Return the (X, Y) coordinate for the center point of the cell that contains the specified text.  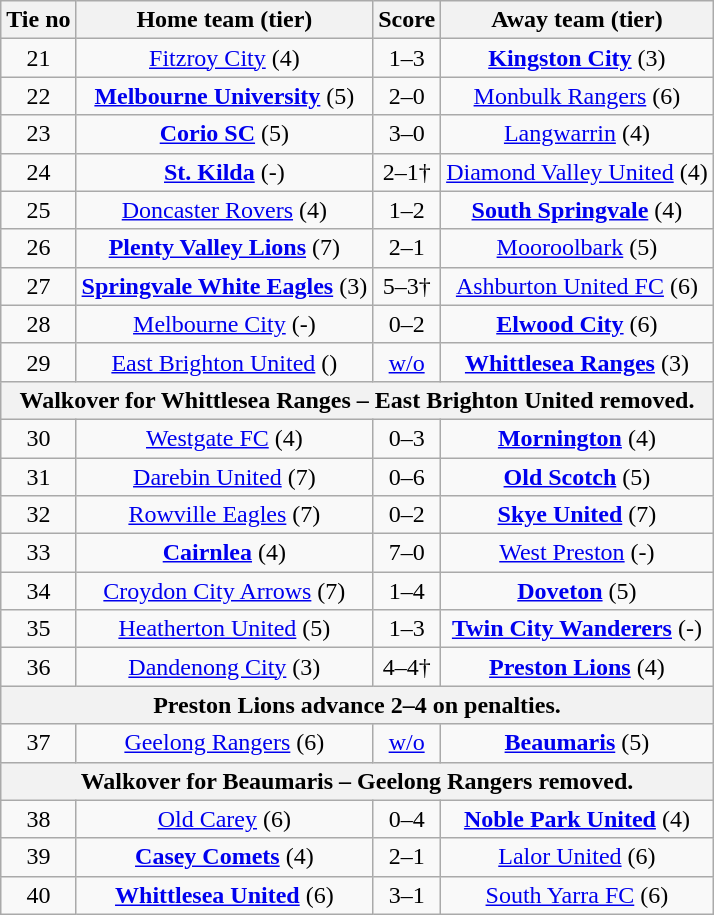
Mooroolbark (5) (578, 248)
38 (38, 819)
23 (38, 134)
3–0 (407, 134)
South Yarra FC (6) (578, 895)
0–3 (407, 438)
7–0 (407, 553)
28 (38, 324)
Skye United (7) (578, 515)
Diamond Valley United (4) (578, 172)
Corio SC (5) (224, 134)
Langwarrin (4) (578, 134)
29 (38, 362)
Ashburton United FC (6) (578, 286)
Old Scotch (5) (578, 477)
36 (38, 667)
St. Kilda (-) (224, 172)
Melbourne University (5) (224, 96)
Whittlesea Ranges (3) (578, 362)
Walkover for Beaumaris – Geelong Rangers removed. (357, 781)
Noble Park United (4) (578, 819)
32 (38, 515)
37 (38, 743)
24 (38, 172)
Cairnlea (4) (224, 553)
5–3† (407, 286)
34 (38, 591)
3–1 (407, 895)
Heatherton United (5) (224, 629)
Dandenong City (3) (224, 667)
Kingston City (3) (578, 58)
Melbourne City (-) (224, 324)
Whittlesea United (6) (224, 895)
33 (38, 553)
Elwood City (6) (578, 324)
Score (407, 20)
2–1† (407, 172)
4–4† (407, 667)
East Brighton United () (224, 362)
25 (38, 210)
Springvale White Eagles (3) (224, 286)
35 (38, 629)
1–2 (407, 210)
39 (38, 857)
21 (38, 58)
31 (38, 477)
Casey Comets (4) (224, 857)
South Springvale (4) (578, 210)
Walkover for Whittlesea Ranges – East Brighton United removed. (357, 400)
26 (38, 248)
Plenty Valley Lions (7) (224, 248)
Rowville Eagles (7) (224, 515)
Fitzroy City (4) (224, 58)
Doveton (5) (578, 591)
1–4 (407, 591)
Preston Lions (4) (578, 667)
Darebin United (7) (224, 477)
2–0 (407, 96)
40 (38, 895)
Monbulk Rangers (6) (578, 96)
Westgate FC (4) (224, 438)
West Preston (-) (578, 553)
27 (38, 286)
22 (38, 96)
Geelong Rangers (6) (224, 743)
Tie no (38, 20)
Beaumaris (5) (578, 743)
0–4 (407, 819)
Away team (tier) (578, 20)
Mornington (4) (578, 438)
Croydon City Arrows (7) (224, 591)
Doncaster Rovers (4) (224, 210)
30 (38, 438)
Home team (tier) (224, 20)
Lalor United (6) (578, 857)
Twin City Wanderers (-) (578, 629)
Preston Lions advance 2–4 on penalties. (357, 705)
0–6 (407, 477)
Old Carey (6) (224, 819)
